From the cell containing the given text, extract its center point as [X, Y] coordinate. 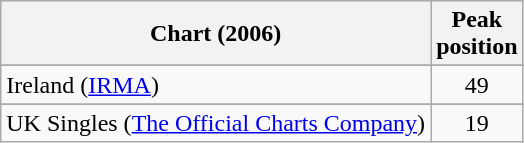
Ireland (IRMA) [216, 85]
UK Singles (The Official Charts Company) [216, 123]
49 [477, 85]
Peakposition [477, 34]
19 [477, 123]
Chart (2006) [216, 34]
